Return the (x, y) coordinate for the center point of the cell that contains the specified text.  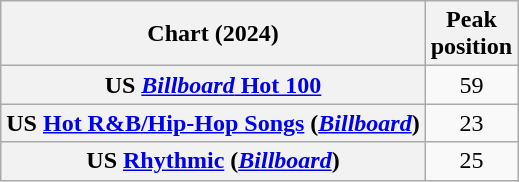
US Hot R&B/Hip-Hop Songs (Billboard) (213, 123)
US Rhythmic (Billboard) (213, 161)
25 (471, 161)
59 (471, 85)
23 (471, 123)
US Billboard Hot 100 (213, 85)
Chart (2024) (213, 34)
Peakposition (471, 34)
